Return (x, y) of the center of cell containing provided text 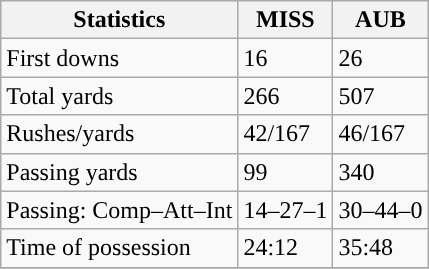
AUB (380, 20)
266 (286, 96)
30–44–0 (380, 210)
First downs (120, 58)
Passing: Comp–Att–Int (120, 210)
340 (380, 172)
Rushes/yards (120, 134)
99 (286, 172)
Passing yards (120, 172)
46/167 (380, 134)
24:12 (286, 248)
14–27–1 (286, 210)
Total yards (120, 96)
507 (380, 96)
26 (380, 58)
42/167 (286, 134)
MISS (286, 20)
Statistics (120, 20)
Time of possession (120, 248)
35:48 (380, 248)
16 (286, 58)
